From the cell containing the given text, extract its center point as [x, y] coordinate. 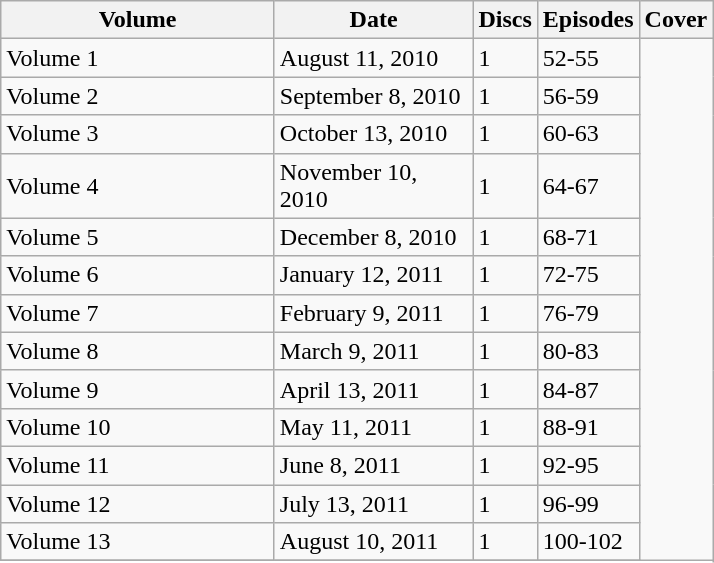
April 13, 2011 [374, 389]
84-87 [588, 389]
September 8, 2010 [374, 96]
68-71 [588, 237]
Volume 10 [138, 427]
Discs [505, 20]
Volume 7 [138, 313]
February 9, 2011 [374, 313]
56-59 [588, 96]
Volume [138, 20]
Volume 6 [138, 275]
July 13, 2011 [374, 503]
Volume 12 [138, 503]
100-102 [588, 542]
Volume 5 [138, 237]
52-55 [588, 58]
Episodes [588, 20]
August 10, 2011 [374, 542]
March 9, 2011 [374, 351]
Volume 13 [138, 542]
November 10, 2010 [374, 186]
64-67 [588, 186]
December 8, 2010 [374, 237]
Volume 9 [138, 389]
80-83 [588, 351]
August 11, 2010 [374, 58]
January 12, 2011 [374, 275]
88-91 [588, 427]
October 13, 2010 [374, 134]
June 8, 2011 [374, 465]
Volume 4 [138, 186]
Volume 2 [138, 96]
60-63 [588, 134]
92-95 [588, 465]
May 11, 2011 [374, 427]
Volume 8 [138, 351]
72-75 [588, 275]
Volume 3 [138, 134]
Date [374, 20]
Cover [676, 20]
96-99 [588, 503]
Volume 1 [138, 58]
Volume 11 [138, 465]
76-79 [588, 313]
